Identify which cell holds the provided text, then report its [X, Y] central coordinate. 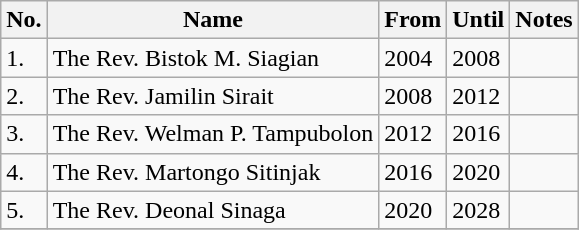
2028 [478, 210]
No. [24, 20]
Name [213, 20]
From [413, 20]
Until [478, 20]
The Rev. Martongo Sitinjak [213, 172]
Notes [544, 20]
The Rev. Welman P. Tampubolon [213, 134]
The Rev. Deonal Sinaga [213, 210]
2. [24, 96]
3. [24, 134]
The Rev. Bistok M. Siagian [213, 58]
5. [24, 210]
1. [24, 58]
2004 [413, 58]
The Rev. Jamilin Sirait [213, 96]
4. [24, 172]
